Scan for the cell matching the given text and deliver its (x, y) coordinate at center. 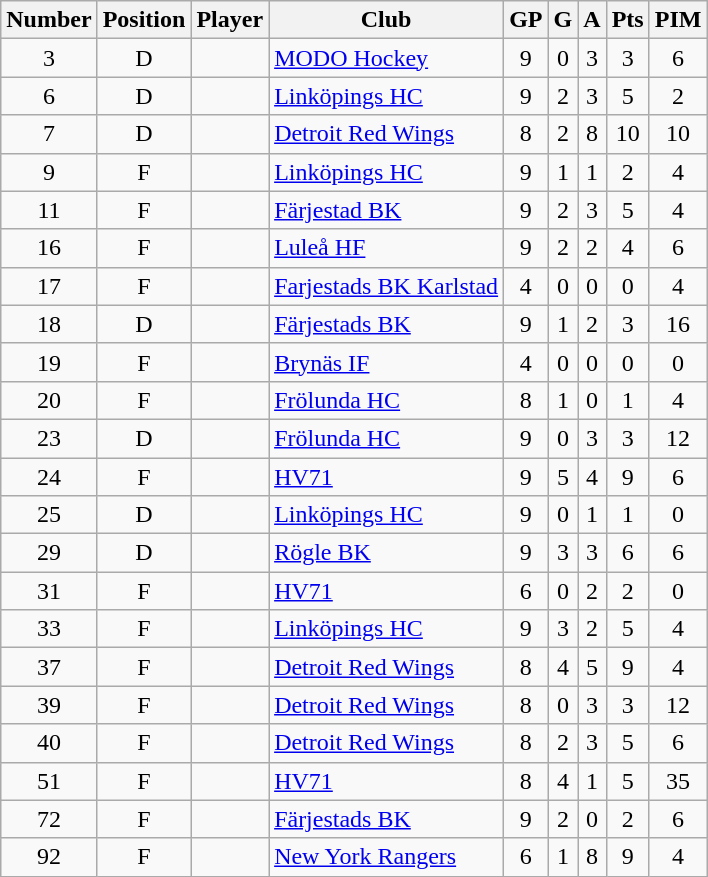
Rögle BK (386, 553)
Brynäs IF (386, 362)
20 (49, 400)
29 (49, 553)
33 (49, 629)
PIM (678, 20)
Position (144, 20)
GP (526, 20)
17 (49, 286)
A (592, 20)
Luleå HF (386, 248)
Farjestads BK Karlstad (386, 286)
40 (49, 743)
25 (49, 515)
Färjestad BK (386, 210)
24 (49, 477)
72 (49, 819)
92 (49, 857)
23 (49, 438)
51 (49, 781)
Pts (628, 20)
39 (49, 705)
New York Rangers (386, 857)
7 (49, 134)
35 (678, 781)
19 (49, 362)
G (563, 20)
Player (230, 20)
Club (386, 20)
Number (49, 20)
37 (49, 667)
11 (49, 210)
18 (49, 324)
31 (49, 591)
MODO Hockey (386, 58)
